Extract the [x, y] coordinate from the center of the cell holding the provided text.  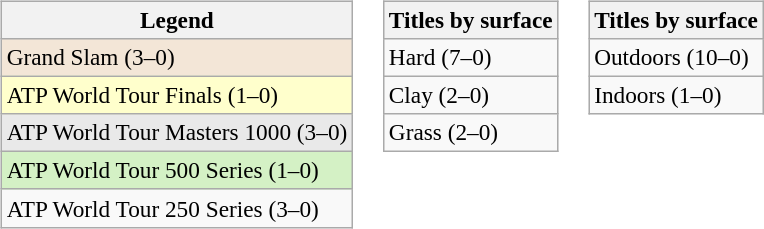
Legend [176, 20]
Grass (2–0) [470, 133]
Clay (2–0) [470, 95]
ATP World Tour 500 Series (1–0) [176, 171]
ATP World Tour Finals (1–0) [176, 95]
Hard (7–0) [470, 57]
Grand Slam (3–0) [176, 57]
ATP World Tour Masters 1000 (3–0) [176, 133]
ATP World Tour 250 Series (3–0) [176, 208]
Indoors (1–0) [676, 95]
Outdoors (10–0) [676, 57]
